Locate the cell with the specified text and output its [X, Y] center coordinate. 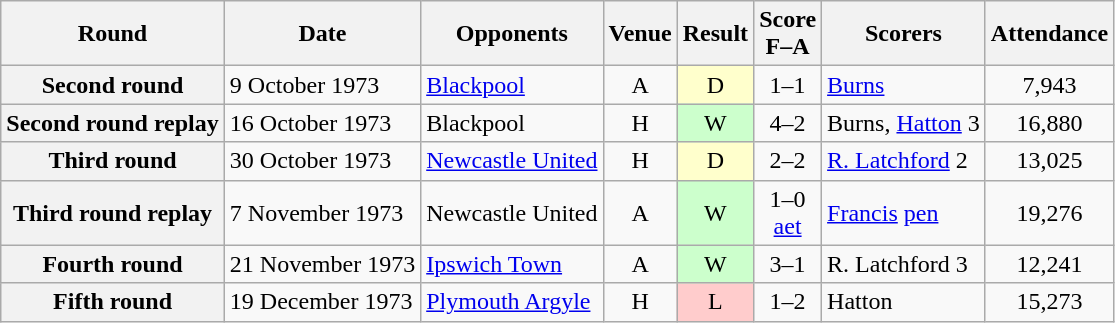
Francis pen [904, 212]
Opponents [512, 34]
Fourth round [113, 264]
7 November 1973 [322, 212]
1–0aet [788, 212]
Burns [904, 85]
1–1 [788, 85]
Second round [113, 85]
9 October 1973 [322, 85]
R. Latchford 2 [904, 161]
L [715, 302]
19 December 1973 [322, 302]
7,943 [1049, 85]
30 October 1973 [322, 161]
ScoreF–A [788, 34]
Burns, Hatton 3 [904, 123]
3–1 [788, 264]
Scorers [904, 34]
Attendance [1049, 34]
Third round [113, 161]
Hatton [904, 302]
4–2 [788, 123]
Third round replay [113, 212]
12,241 [1049, 264]
Venue [640, 34]
21 November 1973 [322, 264]
1–2 [788, 302]
16,880 [1049, 123]
Result [715, 34]
Date [322, 34]
Plymouth Argyle [512, 302]
R. Latchford 3 [904, 264]
Ipswich Town [512, 264]
2–2 [788, 161]
15,273 [1049, 302]
13,025 [1049, 161]
19,276 [1049, 212]
Second round replay [113, 123]
16 October 1973 [322, 123]
Fifth round [113, 302]
Round [113, 34]
